Detect which cell encompasses the target text, then output its [x, y] center coordinate. 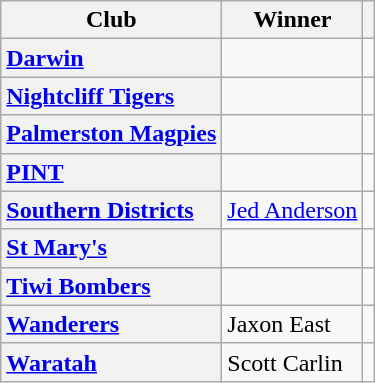
Southern Districts [112, 210]
Jed Anderson [292, 210]
PINT [112, 172]
Tiwi Bombers [112, 286]
Club [112, 20]
Scott Carlin [292, 362]
Wanderers [112, 324]
Darwin [112, 58]
Winner [292, 20]
Waratah [112, 362]
St Mary's [112, 248]
Nightcliff Tigers [112, 96]
Jaxon East [292, 324]
Palmerston Magpies [112, 134]
